From the cell containing the given text, extract its center point as [x, y] coordinate. 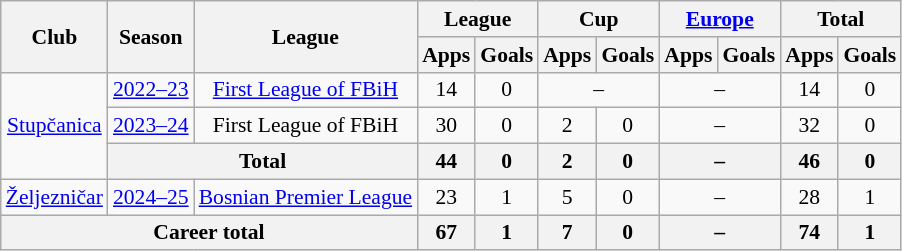
30 [446, 126]
Europe [720, 19]
46 [809, 162]
32 [809, 126]
Cup [598, 19]
74 [809, 233]
Career total [209, 233]
2022–23 [151, 90]
Stupčanica [54, 126]
Club [54, 36]
28 [809, 197]
2024–25 [151, 197]
67 [446, 233]
Bosnian Premier League [306, 197]
44 [446, 162]
Željezničar [54, 197]
2023–24 [151, 126]
23 [446, 197]
7 [567, 233]
5 [567, 197]
Season [151, 36]
